Determine the [X, Y] coordinate at the center of the cell enclosing the given text.  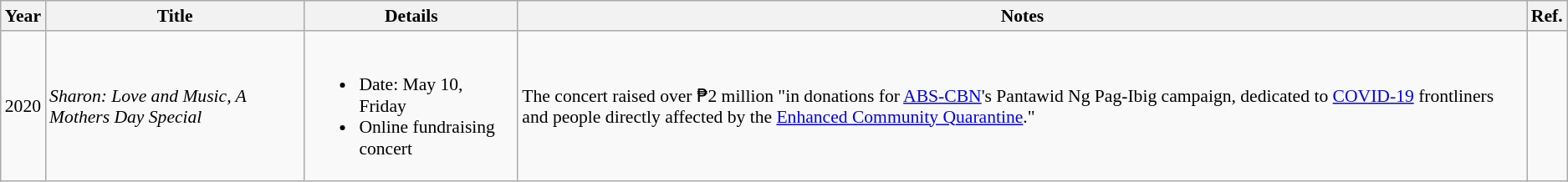
Year [23, 16]
Ref. [1547, 16]
2020 [23, 107]
Details [411, 16]
Date: May 10, FridayOnline fundraising concert [411, 107]
Sharon: Love and Music, A Mothers Day Special [175, 107]
Title [175, 16]
Notes [1022, 16]
